Detect which cell encompasses the target text, then output its (X, Y) center coordinate. 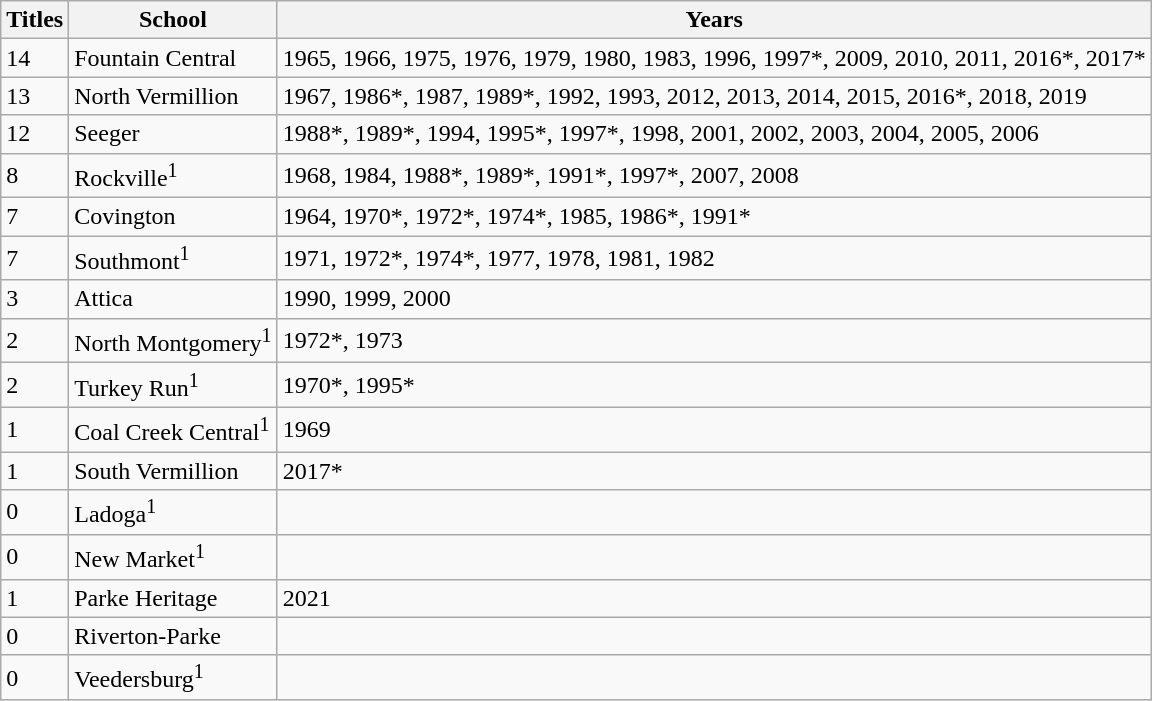
Titles (35, 20)
8 (35, 176)
1971, 1972*, 1974*, 1977, 1978, 1981, 1982 (714, 258)
Covington (173, 217)
3 (35, 299)
1967, 1986*, 1987, 1989*, 1992, 1993, 2012, 2013, 2014, 2015, 2016*, 2018, 2019 (714, 96)
Turkey Run1 (173, 386)
School (173, 20)
1970*, 1995* (714, 386)
Southmont1 (173, 258)
Rockville1 (173, 176)
South Vermillion (173, 471)
North Vermillion (173, 96)
13 (35, 96)
Parke Heritage (173, 598)
Seeger (173, 134)
2017* (714, 471)
Coal Creek Central1 (173, 430)
New Market1 (173, 558)
2021 (714, 598)
Years (714, 20)
North Montgomery1 (173, 340)
Veedersburg1 (173, 678)
Riverton-Parke (173, 636)
1988*, 1989*, 1994, 1995*, 1997*, 1998, 2001, 2002, 2003, 2004, 2005, 2006 (714, 134)
1968, 1984, 1988*, 1989*, 1991*, 1997*, 2007, 2008 (714, 176)
14 (35, 58)
Attica (173, 299)
1964, 1970*, 1972*, 1974*, 1985, 1986*, 1991* (714, 217)
Fountain Central (173, 58)
Ladoga1 (173, 512)
1965, 1966, 1975, 1976, 1979, 1980, 1983, 1996, 1997*, 2009, 2010, 2011, 2016*, 2017* (714, 58)
1972*, 1973 (714, 340)
1990, 1999, 2000 (714, 299)
1969 (714, 430)
12 (35, 134)
